Extract the (x, y) coordinate from the center of the cell holding the provided text.  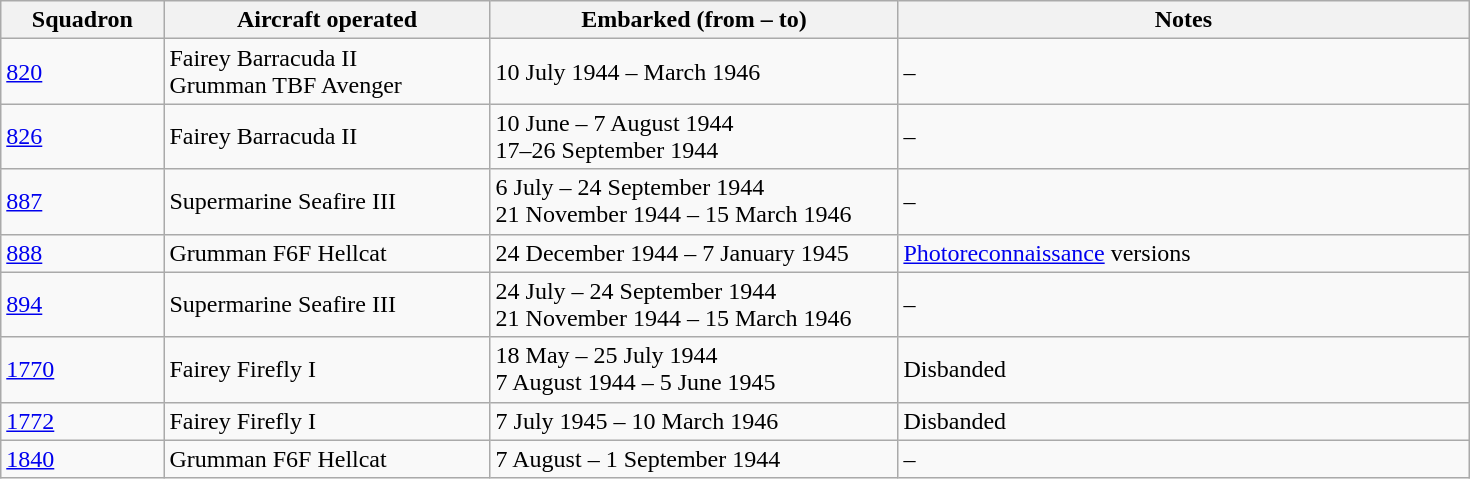
Fairey Barracuda II Grumman TBF Avenger (327, 72)
1772 (82, 421)
7 August – 1 September 1944 (694, 459)
24 July – 24 September 194421 November 1944 – 15 March 1946 (694, 304)
887 (82, 202)
Squadron (82, 20)
888 (82, 253)
6 July – 24 September 194421 November 1944 – 15 March 1946 (694, 202)
Fairey Barracuda II (327, 136)
894 (82, 304)
10 June – 7 August 1944 17–26 September 1944 (694, 136)
18 May – 25 July 19447 August 1944 – 5 June 1945 (694, 370)
820 (82, 72)
7 July 1945 – 10 March 1946 (694, 421)
Photoreconnaissance versions (1184, 253)
Aircraft operated (327, 20)
Notes (1184, 20)
826 (82, 136)
Embarked (from – to) (694, 20)
1770 (82, 370)
24 December 1944 – 7 January 1945 (694, 253)
10 July 1944 – March 1946 (694, 72)
1840 (82, 459)
